Return (x, y) of the center of cell containing provided text 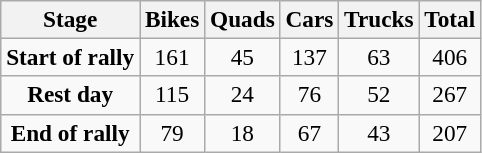
406 (450, 57)
267 (450, 95)
115 (172, 95)
Start of rally (70, 57)
207 (450, 133)
137 (310, 57)
Total (450, 19)
52 (379, 95)
Quads (242, 19)
Stage (70, 19)
Trucks (379, 19)
18 (242, 133)
161 (172, 57)
End of rally (70, 133)
63 (379, 57)
Bikes (172, 19)
Cars (310, 19)
45 (242, 57)
76 (310, 95)
79 (172, 133)
43 (379, 133)
67 (310, 133)
Rest day (70, 95)
24 (242, 95)
